Capture the cell that displays the provided text and extract its [X, Y] central coordinate. 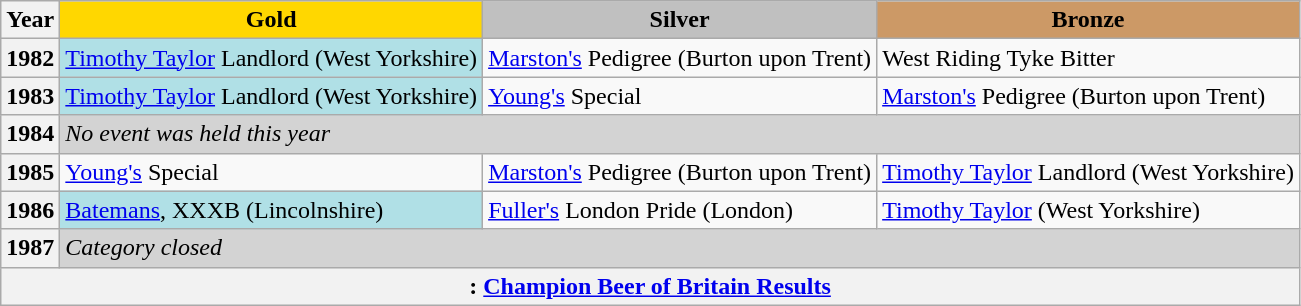
West Riding Tyke Bitter [1088, 58]
Silver [680, 20]
1986 [30, 210]
Timothy Taylor (West Yorkshire) [1088, 210]
Category closed [680, 248]
Fuller's London Pride (London) [680, 210]
1983 [30, 96]
Batemans, XXXB (Lincolnshire) [272, 210]
: Champion Beer of Britain Results [650, 286]
Year [30, 20]
1982 [30, 58]
1987 [30, 248]
No event was held this year [680, 134]
Bronze [1088, 20]
Gold [272, 20]
1984 [30, 134]
1985 [30, 172]
